For the text-containing cell, return its midpoint in (X, Y) coordinate format. 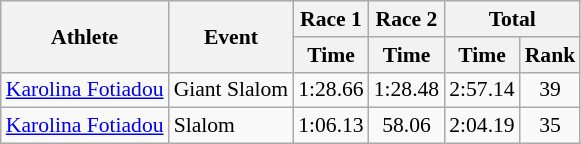
Slalom (232, 126)
Race 2 (406, 19)
Total (512, 19)
1:06.13 (330, 126)
Race 1 (330, 19)
2:57.14 (482, 90)
Event (232, 36)
Rank (550, 55)
1:28.66 (330, 90)
Athlete (85, 36)
Giant Slalom (232, 90)
35 (550, 126)
2:04.19 (482, 126)
39 (550, 90)
58.06 (406, 126)
1:28.48 (406, 90)
